Capture the cell that displays the provided text and extract its (X, Y) central coordinate. 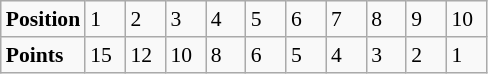
Position (43, 19)
Points (43, 55)
12 (145, 55)
15 (105, 55)
9 (426, 19)
7 (346, 19)
